Return [x, y] of the center of cell containing provided text 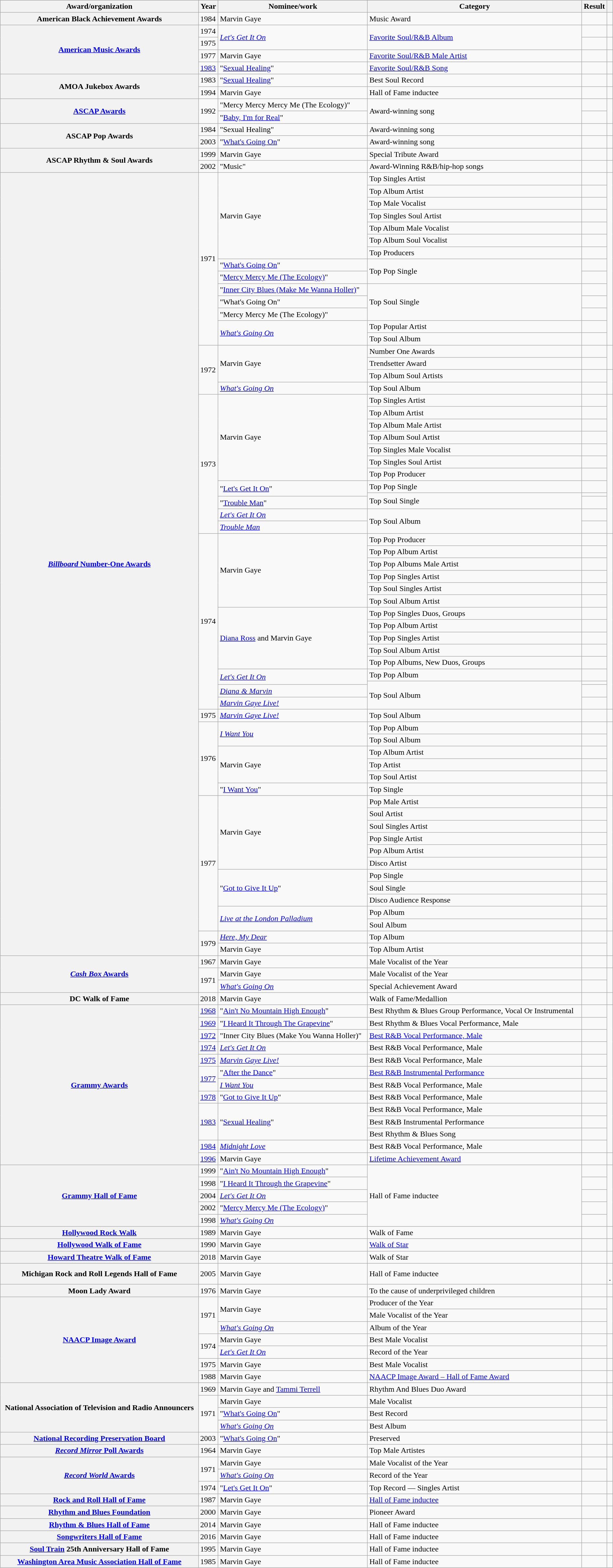
Record World Awards [100, 1475]
Top Artist [475, 765]
Pop Album [475, 912]
American Black Achievement Awards [100, 19]
Soul Train 25th Anniversary Hall of Fame [100, 1549]
Diana Ross and Marvin Gaye [293, 638]
Top Male Vocalist [475, 203]
1992 [208, 111]
Howard Theatre Walk of Fame [100, 1257]
1985 [208, 1562]
Pop Album Artist [475, 851]
1973 [208, 464]
Top Album [475, 937]
Best Rhythm & Blues Song [475, 1134]
1996 [208, 1159]
Pop Single [475, 875]
Top Popular Artist [475, 326]
Disco Audience Response [475, 900]
National Recording Preservation Board [100, 1438]
Michigan Rock and Roll Legends Hall of Fame [100, 1274]
ASCAP Awards [100, 111]
Grammy Awards [100, 1085]
Top Album Male Vocalist [475, 228]
1990 [208, 1245]
1968 [208, 1011]
AMOA Jukebox Awards [100, 86]
"I Want You" [293, 789]
Music Award [475, 19]
Producer of the Year [475, 1303]
"Baby, I'm for Real" [293, 117]
Soul Singles Artist [475, 826]
Top Male Artistes [475, 1451]
1978 [208, 1097]
Favorite Soul/R&B Song [475, 68]
Rhythm And Blues Duo Award [475, 1389]
Top Single [475, 789]
Marvin Gaye and Tammi Terrell [293, 1389]
"Mercy Mercy Mercy Me (The Ecology)" [293, 105]
Disco Artist [475, 863]
Live at the London Palladium [293, 918]
National Association of Television and Radio Announcers [100, 1408]
"I Heard It Through the Grapevine" [293, 1183]
Best Soul Record [475, 80]
Grammy Hall of Fame [100, 1196]
Pioneer Award [475, 1512]
Best Rhythm & Blues Group Performance, Vocal Or Instrumental [475, 1011]
Nominee/work [293, 6]
American Music Awards [100, 49]
Hollywood Walk of Fame [100, 1245]
Top Pop Albums, New Duos, Groups [475, 663]
1995 [208, 1549]
DC Walk of Fame [100, 999]
Male Vocalist [475, 1401]
1964 [208, 1451]
Top Record — Singles Artist [475, 1487]
Soul Album [475, 925]
Top Producers [475, 253]
Top Soul Artist [475, 777]
Top Album Soul Artists [475, 376]
Award/organization [100, 6]
Best Rhythm & Blues Vocal Performance, Male [475, 1023]
1987 [208, 1500]
Washington Area Music Association Hall of Fame [100, 1562]
"Inner City Blues (Make Me Wanna Holler)" [293, 290]
"Inner City Blues (Make You Wanna Holler)" [293, 1036]
Favorite Soul/R&B Album [475, 37]
Top Album Soul Artist [475, 437]
2000 [208, 1512]
Preserved [475, 1438]
Best Album [475, 1426]
NAACP Image Award [100, 1340]
Walk of Fame [475, 1233]
Midnight Love [293, 1146]
1979 [208, 943]
Top Soul Singles Artist [475, 589]
Diana & Marvin [293, 691]
Favorite Soul/R&B Male Artist [475, 56]
1989 [208, 1233]
2016 [208, 1537]
ASCAP Rhythm & Soul Awards [100, 160]
Here, My Dear [293, 937]
Rhythm and Blues Foundation [100, 1512]
Top Album Soul Vocalist [475, 240]
To the cause of underprivileged children [475, 1290]
1988 [208, 1377]
Trendsetter Award [475, 364]
Special Tribute Award [475, 154]
Lifetime Achievement Award [475, 1159]
Award-Winning R&B/hip-hop songs [475, 167]
Pop Male Artist [475, 802]
Year [208, 6]
Billboard Number-One Awards [100, 564]
"I Heard It Through The Grapevine" [293, 1023]
Rock and Roll Hall of Fame [100, 1500]
1994 [208, 93]
Rhythm & Blues Hall of Fame [100, 1525]
Category [475, 6]
1967 [208, 962]
Hollywood Rock Walk [100, 1233]
Soul Artist [475, 814]
Top Pop Singles Duos, Groups [475, 613]
Walk of Fame/Medallion [475, 999]
Songwriters Hall of Fame [100, 1537]
Soul Single [475, 888]
Number One Awards [475, 351]
Top Pop Albums Male Artist [475, 564]
Top Singles Male Vocalist [475, 450]
Top Album Male Artist [475, 425]
Best Record [475, 1414]
Moon Lady Award [100, 1290]
2014 [208, 1525]
ASCAP Pop Awards [100, 136]
Record Mirror Poll Awards [100, 1451]
NAACP Image Award – Hall of Fame Award [475, 1377]
"Trouble Man" [293, 502]
2004 [208, 1196]
"After the Dance" [293, 1072]
Special Achievement Award [475, 986]
"Music" [293, 167]
Trouble Man [293, 527]
. [610, 1274]
2005 [208, 1274]
Pop Single Artist [475, 839]
Result [594, 6]
Cash Box Awards [100, 974]
Album of the Year [475, 1327]
